Return the (x, y) coordinate for the center point of the cell that contains the specified text.  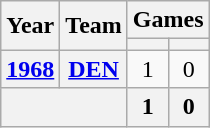
DEN (94, 69)
1968 (30, 69)
Games (168, 20)
Team (94, 26)
Year (30, 26)
